Determine the (X, Y) coordinate at the center of the cell enclosing the given text.  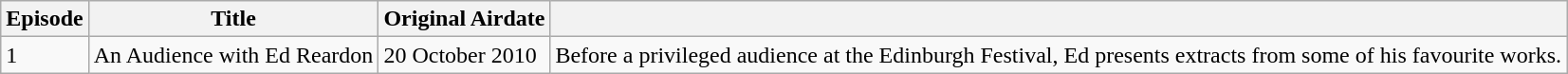
Before a privileged audience at the Edinburgh Festival, Ed presents extracts from some of his favourite works. (1059, 55)
Title (233, 19)
An Audience with Ed Reardon (233, 55)
1 (45, 55)
20 October 2010 (465, 55)
Original Airdate (465, 19)
Episode (45, 19)
